Pinpoint the cell where the given text exists, returning its [X, Y] midpoint coordinate. 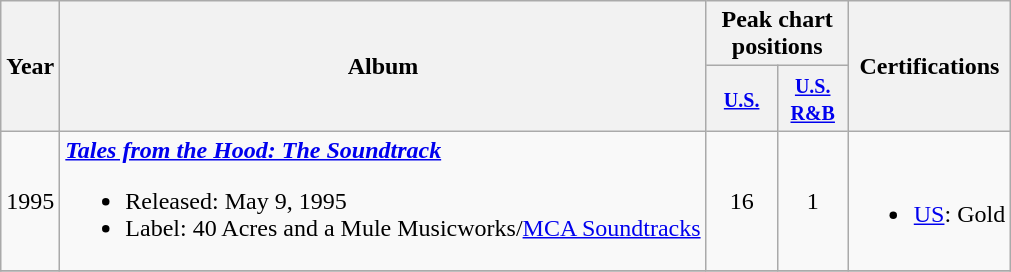
U.S. [742, 98]
Year [30, 66]
US: Gold [929, 201]
16 [742, 201]
U.S. R&B [812, 98]
Tales from the Hood: The SoundtrackReleased: May 9, 1995Label: 40 Acres and a Mule Musicworks/MCA Soundtracks [383, 201]
1995 [30, 201]
Certifications [929, 66]
Peak chart positions [777, 34]
1 [812, 201]
Album [383, 66]
